Pinpoint the cell where the given text exists, returning its (x, y) midpoint coordinate. 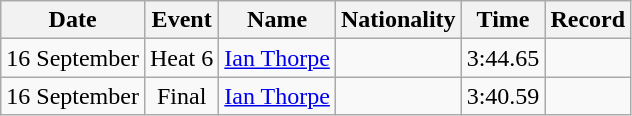
Final (181, 96)
Heat 6 (181, 58)
Record (588, 20)
Name (278, 20)
Event (181, 20)
3:44.65 (503, 58)
Nationality (398, 20)
3:40.59 (503, 96)
Date (73, 20)
Time (503, 20)
